Output the [x, y] coordinate of the center of the cell containing the given text.  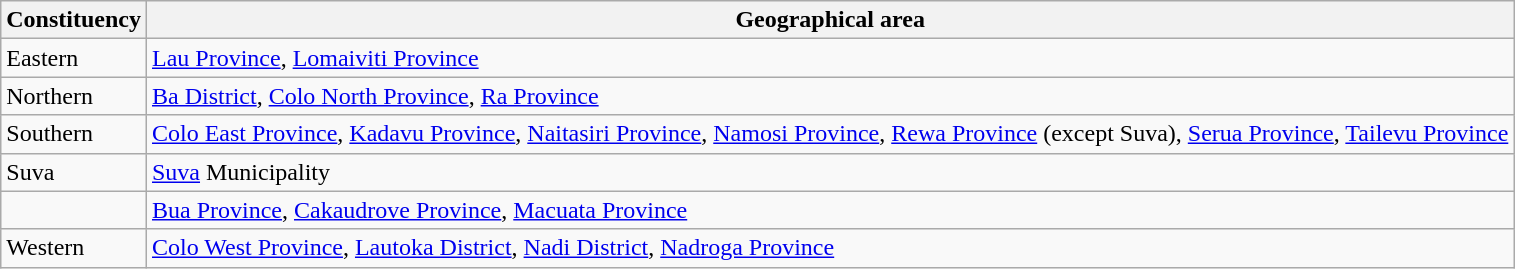
Suva Municipality [830, 172]
Colo West Province, Lautoka District, Nadi District, Nadroga Province [830, 248]
Geographical area [830, 20]
Western [74, 248]
Eastern [74, 58]
Lau Province, Lomaiviti Province [830, 58]
Suva [74, 172]
Southern [74, 134]
Bua Province, Cakaudrove Province, Macuata Province [830, 210]
Colo East Province, Kadavu Province, Naitasiri Province, Namosi Province, Rewa Province (except Suva), Serua Province, Tailevu Province [830, 134]
Ba District, Colo North Province, Ra Province [830, 96]
Northern [74, 96]
Constituency [74, 20]
